Locate the cell with the specified text and output its [x, y] center coordinate. 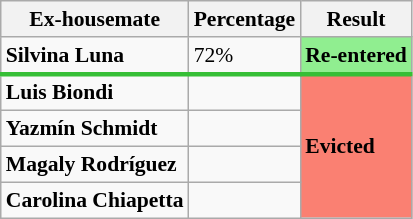
72% [245, 56]
Carolina Chiapetta [95, 200]
Evicted [356, 146]
Yazmín Schmidt [95, 129]
Percentage [245, 19]
Silvina Luna [95, 56]
Magaly Rodríguez [95, 165]
Luis Biondi [95, 92]
Re-entered [356, 56]
Result [356, 19]
Ex-housemate [95, 19]
